Identify which cell holds the provided text, then report its (x, y) central coordinate. 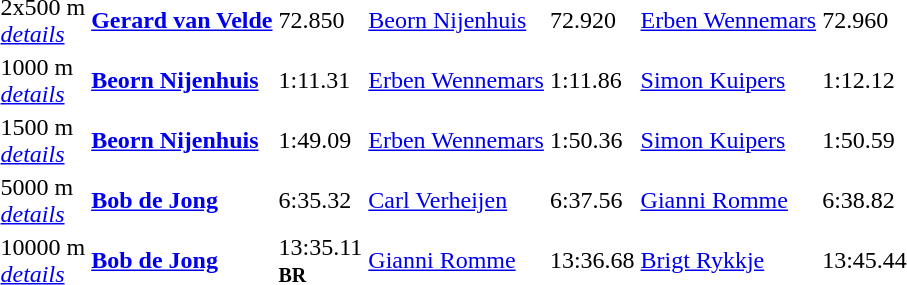
Bob de Jong (182, 200)
Gianni Romme (728, 200)
1:11.86 (592, 80)
1:49.09 (320, 140)
6:37.56 (592, 200)
Carl Verheijen (456, 200)
1:50.36 (592, 140)
1:11.31 (320, 80)
6:35.32 (320, 200)
